Locate the cell with the specified text and output its (x, y) center coordinate. 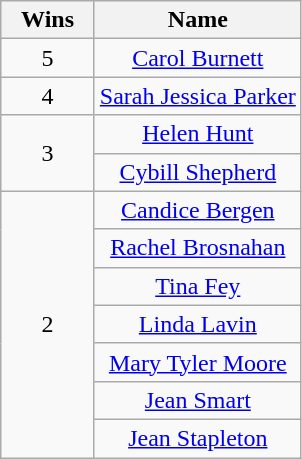
Jean Stapleton (198, 438)
Helen Hunt (198, 134)
3 (48, 153)
Cybill Shepherd (198, 172)
Sarah Jessica Parker (198, 96)
5 (48, 58)
2 (48, 324)
Jean Smart (198, 400)
Mary Tyler Moore (198, 362)
Candice Bergen (198, 210)
Rachel Brosnahan (198, 248)
Tina Fey (198, 286)
Name (198, 20)
Carol Burnett (198, 58)
Wins (48, 20)
4 (48, 96)
Linda Lavin (198, 324)
